Determine the [x, y] coordinate at the center of the cell enclosing the given text.  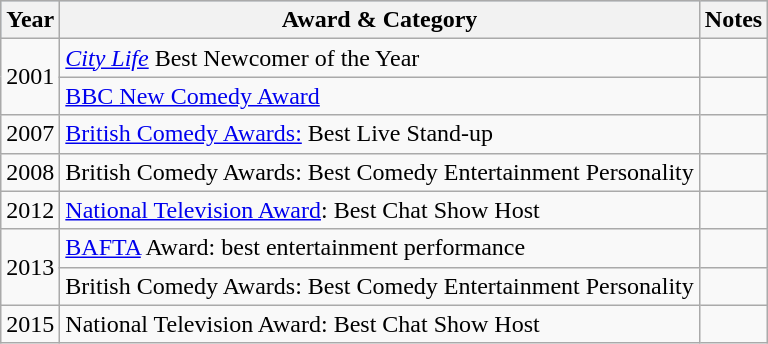
2007 [30, 134]
2013 [30, 267]
City Life Best Newcomer of the Year [380, 58]
BBC New Comedy Award [380, 96]
2012 [30, 210]
2001 [30, 77]
Year [30, 20]
Notes [733, 20]
British Comedy Awards: Best Live Stand-up [380, 134]
Award & Category [380, 20]
BAFTA Award: best entertainment performance [380, 248]
2015 [30, 324]
2008 [30, 172]
